For the text-containing cell, return its midpoint in [x, y] coordinate format. 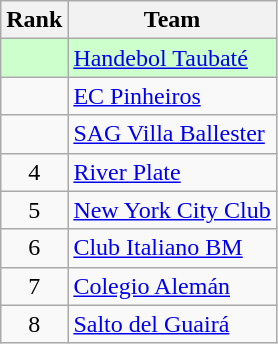
Handebol Taubaté [172, 58]
6 [34, 248]
New York City Club [172, 210]
Salto del Guairá [172, 324]
River Plate [172, 172]
EC Pinheiros [172, 96]
5 [34, 210]
4 [34, 172]
SAG Villa Ballester [172, 134]
Colegio Alemán [172, 286]
7 [34, 286]
Club Italiano BM [172, 248]
8 [34, 324]
Rank [34, 20]
Team [172, 20]
